For the text-containing cell, return its midpoint in [X, Y] coordinate format. 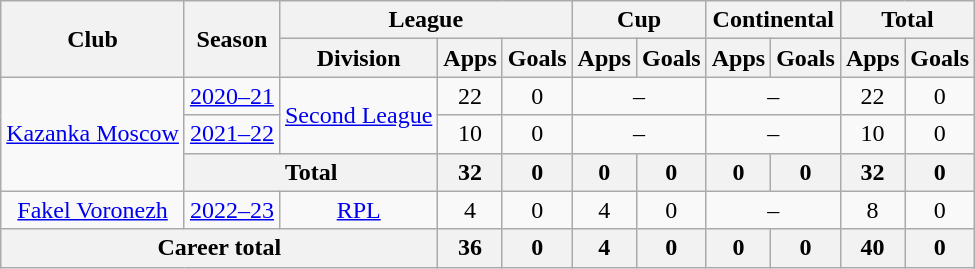
40 [872, 248]
8 [872, 210]
Club [93, 39]
Continental [773, 20]
2020–21 [232, 96]
Career total [220, 248]
Kazanka Moscow [93, 134]
Division [358, 58]
Fakel Voronezh [93, 210]
League [426, 20]
36 [470, 248]
Season [232, 39]
Second League [358, 115]
2022–23 [232, 210]
Cup [639, 20]
RPL [358, 210]
2021–22 [232, 134]
